Find where the given text appears and provide that cell's center as (x, y) coordinate. 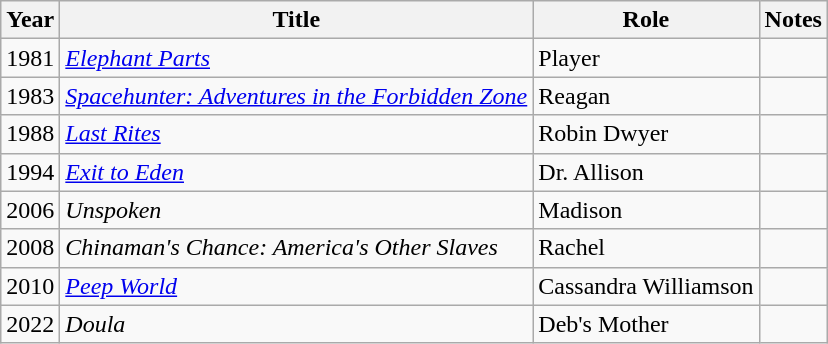
Robin Dwyer (646, 134)
1994 (30, 172)
2008 (30, 248)
2010 (30, 286)
Year (30, 20)
Unspoken (296, 210)
Notes (793, 20)
Player (646, 58)
Exit to Eden (296, 172)
Madison (646, 210)
1983 (30, 96)
2022 (30, 324)
Doula (296, 324)
2006 (30, 210)
1981 (30, 58)
Last Rites (296, 134)
Chinaman's Chance: America's Other Slaves (296, 248)
Title (296, 20)
Rachel (646, 248)
Reagan (646, 96)
Spacehunter: Adventures in the Forbidden Zone (296, 96)
Peep World (296, 286)
Deb's Mother (646, 324)
Elephant Parts (296, 58)
1988 (30, 134)
Dr. Allison (646, 172)
Role (646, 20)
Cassandra Williamson (646, 286)
